Extract the [x, y] coordinate from the center of the cell holding the provided text.  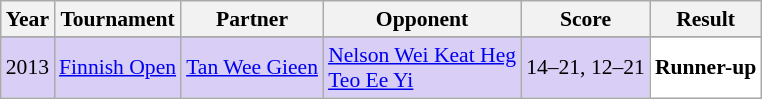
Tournament [118, 19]
Opponent [422, 19]
Result [706, 19]
2013 [28, 68]
Score [586, 19]
Nelson Wei Keat Heg Teo Ee Yi [422, 68]
Finnish Open [118, 68]
Partner [252, 19]
Year [28, 19]
Tan Wee Gieen [252, 68]
Runner-up [706, 68]
14–21, 12–21 [586, 68]
